Search for the cell housing the specified text and yield its [x, y] center coordinate. 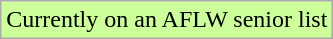
Currently on an AFLW senior list [167, 20]
